For the text-containing cell, return its midpoint in [X, Y] coordinate format. 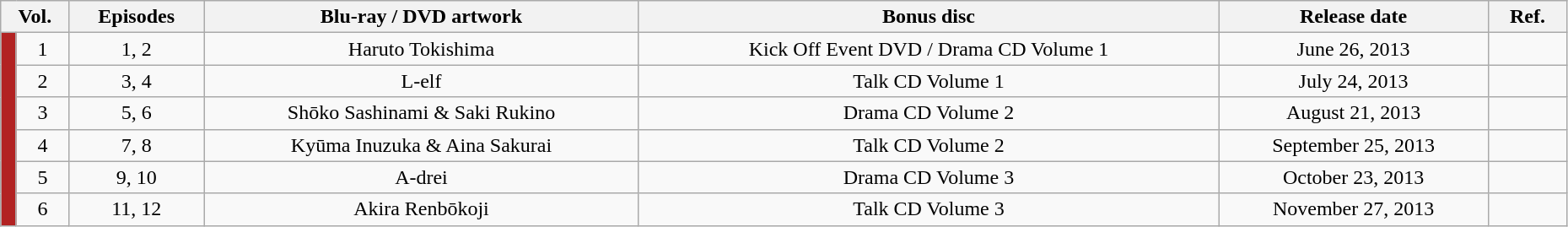
L-elf [422, 81]
1 [42, 49]
Talk CD Volume 2 [928, 145]
Shōko Sashinami & Saki Rukino [422, 113]
Release date [1354, 17]
5, 6 [137, 113]
July 24, 2013 [1354, 81]
9, 10 [137, 177]
Blu-ray / DVD artwork [422, 17]
5 [42, 177]
3, 4 [137, 81]
November 27, 2013 [1354, 209]
Drama CD Volume 2 [928, 113]
Drama CD Volume 3 [928, 177]
Akira Renbōkoji [422, 209]
Kick Off Event DVD / Drama CD Volume 1 [928, 49]
Episodes [137, 17]
11, 12 [137, 209]
Talk CD Volume 3 [928, 209]
2 [42, 81]
7, 8 [137, 145]
September 25, 2013 [1354, 145]
Kyūma Inuzuka & Aina Sakurai [422, 145]
Talk CD Volume 1 [928, 81]
Haruto Tokishima [422, 49]
4 [42, 145]
June 26, 2013 [1354, 49]
Ref. [1528, 17]
August 21, 2013 [1354, 113]
October 23, 2013 [1354, 177]
3 [42, 113]
6 [42, 209]
Bonus disc [928, 17]
Vol. [35, 17]
A-drei [422, 177]
1, 2 [137, 49]
